Detect which cell encompasses the target text, then output its [x, y] center coordinate. 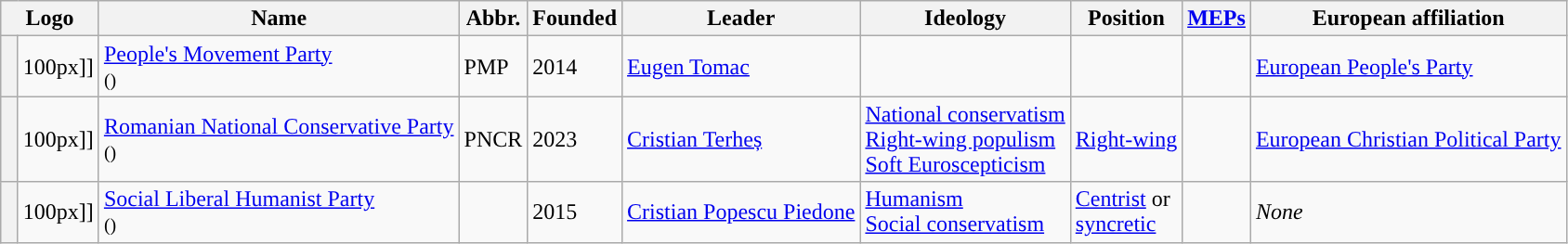
Cristian Popescu Piedone [741, 212]
Cristian Terheș [741, 139]
Ideology [965, 19]
Logo [50, 19]
European Christian Political Party [1408, 139]
Eugen Tomac [741, 67]
PMP [493, 67]
People's Movement Party() [279, 67]
Name [279, 19]
Leader [741, 19]
Humanism Social conservatism [965, 212]
2014 [575, 67]
Social Liberal Humanist Party() [279, 212]
Position [1126, 19]
European affiliation [1408, 19]
None [1408, 212]
2015 [575, 212]
Right-wing [1126, 139]
European People's Party [1408, 67]
2023 [575, 139]
Founded [575, 19]
Romanian National Conservative Party() [279, 139]
Abbr. [493, 19]
MEPs [1217, 19]
Centrist orsyncretic [1126, 212]
National conservatismRight-wing populismSoft Euroscepticism [965, 139]
PNCR [493, 139]
